Search for the cell housing the specified text and yield its [X, Y] center coordinate. 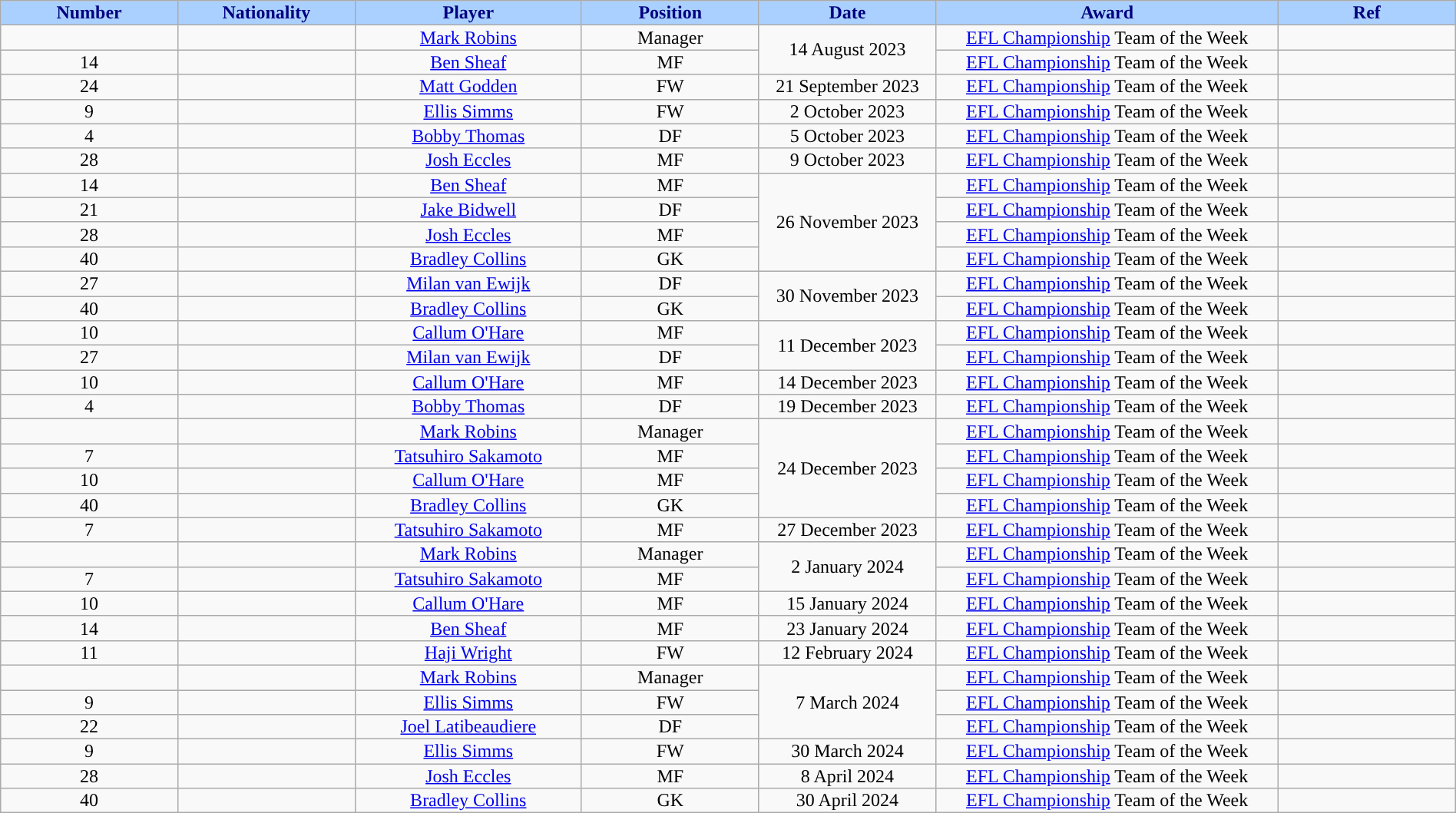
Date [848, 13]
14 December 2023 [848, 382]
27 December 2023 [848, 530]
Award [1107, 13]
11 [89, 653]
24 December 2023 [848, 468]
2 October 2023 [848, 111]
23 January 2024 [848, 628]
Nationality [266, 13]
Joel Latibeaudiere [468, 727]
5 October 2023 [848, 136]
Player [468, 13]
30 March 2024 [848, 752]
Haji Wright [468, 653]
7 March 2024 [848, 702]
30 April 2024 [848, 801]
12 February 2024 [848, 653]
24 [89, 87]
21 [89, 210]
15 January 2024 [848, 603]
26 November 2023 [848, 222]
Jake Bidwell [468, 210]
19 December 2023 [848, 407]
22 [89, 727]
Position [670, 13]
Number [89, 13]
8 April 2024 [848, 776]
Ref [1367, 13]
9 October 2023 [848, 160]
14 August 2023 [848, 50]
Matt Godden [468, 87]
21 September 2023 [848, 87]
2 January 2024 [848, 567]
11 December 2023 [848, 345]
30 November 2023 [848, 296]
